Extract the [X, Y] coordinate from the center of the cell holding the provided text.  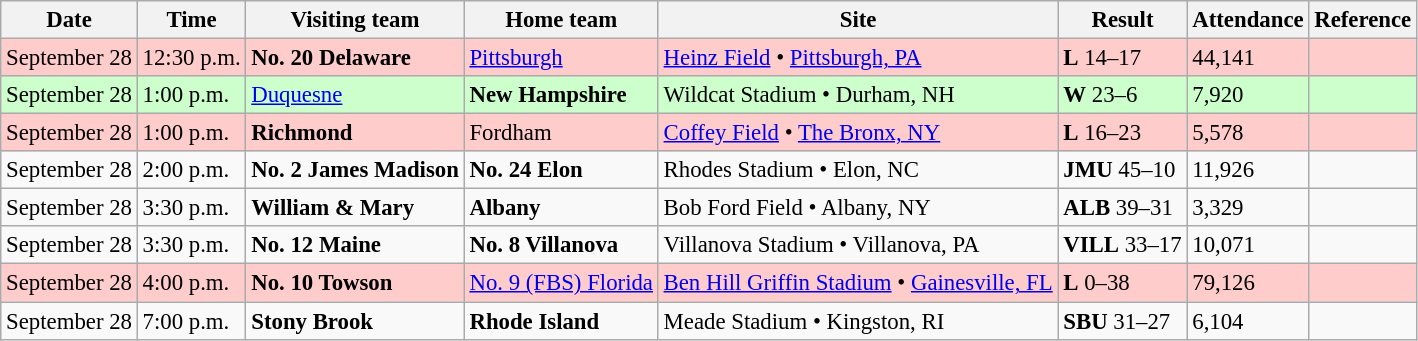
11,926 [1248, 170]
No. 12 Maine [355, 245]
Time [192, 20]
No. 20 Delaware [355, 58]
Reference [1363, 20]
ALB 39–31 [1122, 208]
3,329 [1248, 208]
12:30 p.m. [192, 58]
Villanova Stadium • Villanova, PA [858, 245]
Albany [561, 208]
7:00 p.m. [192, 321]
No. 9 (FBS) Florida [561, 283]
Attendance [1248, 20]
7,920 [1248, 95]
4:00 p.m. [192, 283]
2:00 p.m. [192, 170]
William & Mary [355, 208]
No. 2 James Madison [355, 170]
Fordham [561, 133]
Rhode Island [561, 321]
Rhodes Stadium • Elon, NC [858, 170]
Result [1122, 20]
Date [69, 20]
Meade Stadium • Kingston, RI [858, 321]
Duquesne [355, 95]
No. 10 Towson [355, 283]
No. 24 Elon [561, 170]
Richmond [355, 133]
79,126 [1248, 283]
Ben Hill Griffin Stadium • Gainesville, FL [858, 283]
Heinz Field • Pittsburgh, PA [858, 58]
6,104 [1248, 321]
Coffey Field • The Bronx, NY [858, 133]
JMU 45–10 [1122, 170]
Bob Ford Field • Albany, NY [858, 208]
No. 8 Villanova [561, 245]
New Hampshire [561, 95]
Home team [561, 20]
W 23–6 [1122, 95]
L 0–38 [1122, 283]
Visiting team [355, 20]
5,578 [1248, 133]
VILL 33–17 [1122, 245]
Site [858, 20]
10,071 [1248, 245]
L 16–23 [1122, 133]
Stony Brook [355, 321]
L 14–17 [1122, 58]
Pittsburgh [561, 58]
Wildcat Stadium • Durham, NH [858, 95]
SBU 31–27 [1122, 321]
44,141 [1248, 58]
